Find where the given text appears and provide that cell's center as [x, y] coordinate. 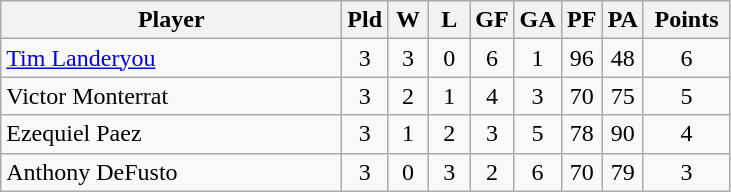
96 [582, 58]
75 [622, 96]
Player [172, 20]
L [450, 20]
Anthony DeFusto [172, 172]
GF [492, 20]
Ezequiel Paez [172, 134]
Victor Monterrat [172, 96]
78 [582, 134]
PF [582, 20]
W [408, 20]
Tim Landeryou [172, 58]
Pld [365, 20]
GA [538, 20]
79 [622, 172]
PA [622, 20]
Points [686, 20]
90 [622, 134]
48 [622, 58]
